Detect which cell encompasses the target text, then output its [X, Y] center coordinate. 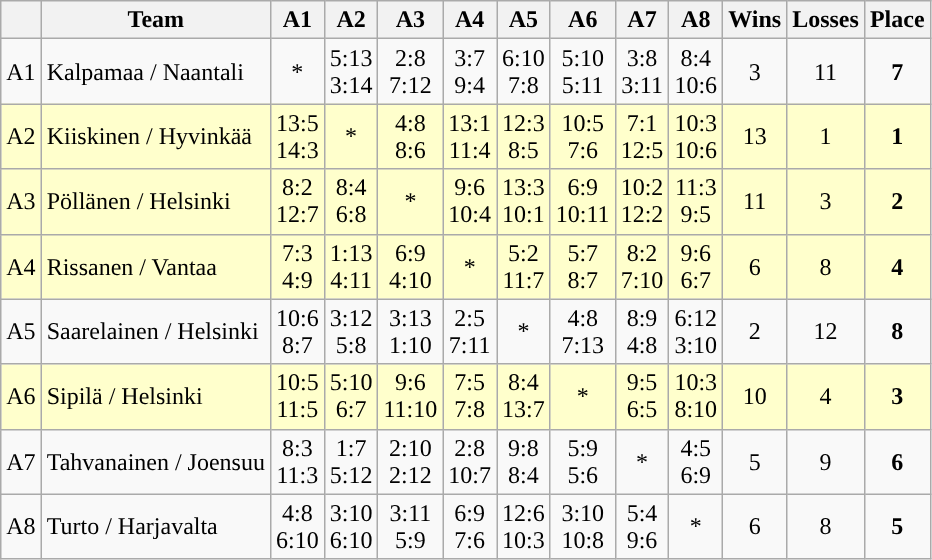
5:7 8:7 [582, 266]
Team [156, 20]
9:6 6:7 [696, 266]
2:810:7 [470, 462]
13:310:1 [524, 202]
7:5 7:8 [470, 396]
Saarelainen / Helsinki [156, 332]
9 [826, 462]
9:610:4 [470, 202]
12 [826, 332]
5:4 9:6 [642, 526]
10 [755, 396]
4:8 8:6 [410, 136]
3:83:11 [642, 72]
2:57:11 [470, 332]
10:5 7:6 [582, 136]
10:212:2 [642, 202]
8:410:6 [696, 72]
Tahvanainen / Joensuu [156, 462]
8:212:7 [297, 202]
2:102:12 [410, 462]
3:11 5:9 [410, 526]
Sipilä / Helsinki [156, 396]
8:311:3 [297, 462]
Kiiskinen / Hyvinkää [156, 136]
7:112:5 [642, 136]
10:511:5 [297, 396]
6:10 7:8 [524, 72]
13:514:3 [297, 136]
7 [897, 72]
5:133:14 [351, 72]
4:87:13 [582, 332]
6:123:10 [696, 332]
2:87:12 [410, 72]
10:6 8:7 [297, 332]
6:910:11 [582, 202]
13 [755, 136]
Kalpamaa / Naantali [156, 72]
1:75:12 [351, 462]
7:3 4:9 [297, 266]
Place [897, 20]
10:310:6 [696, 136]
10:38:10 [696, 396]
8:27:10 [642, 266]
Turto / Harjavalta [156, 526]
11:3 9:5 [696, 202]
9:5 6:5 [642, 396]
3:12 5:8 [351, 332]
8:413:7 [524, 396]
13:111:4 [470, 136]
3:106:10 [351, 526]
3:131:10 [410, 332]
8:9 4:8 [642, 332]
5:211:7 [524, 266]
5:9 5:6 [582, 462]
Losses [826, 20]
4:86:10 [297, 526]
Pöllänen / Helsinki [156, 202]
1:134:11 [351, 266]
12:3 8:5 [524, 136]
9:611:10 [410, 396]
6:94:10 [410, 266]
Wins [755, 20]
6:9 7:6 [470, 526]
12:610:3 [524, 526]
8:4 6:8 [351, 202]
3:1010:8 [582, 526]
Rissanen / Vantaa [156, 266]
9:8 8:4 [524, 462]
4:5 6:9 [696, 462]
3:7 9:4 [470, 72]
5:10 6:7 [351, 396]
5:105:11 [582, 72]
